Search for the cell housing the specified text and yield its [x, y] center coordinate. 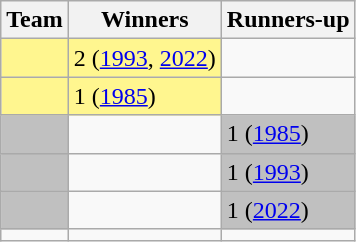
1 (2022) [288, 210]
Winners [144, 20]
Team [35, 20]
2 (1993, 2022) [144, 58]
Runners-up [288, 20]
1 (1993) [288, 172]
